Pinpoint the cell where the given text exists, returning its [X, Y] midpoint coordinate. 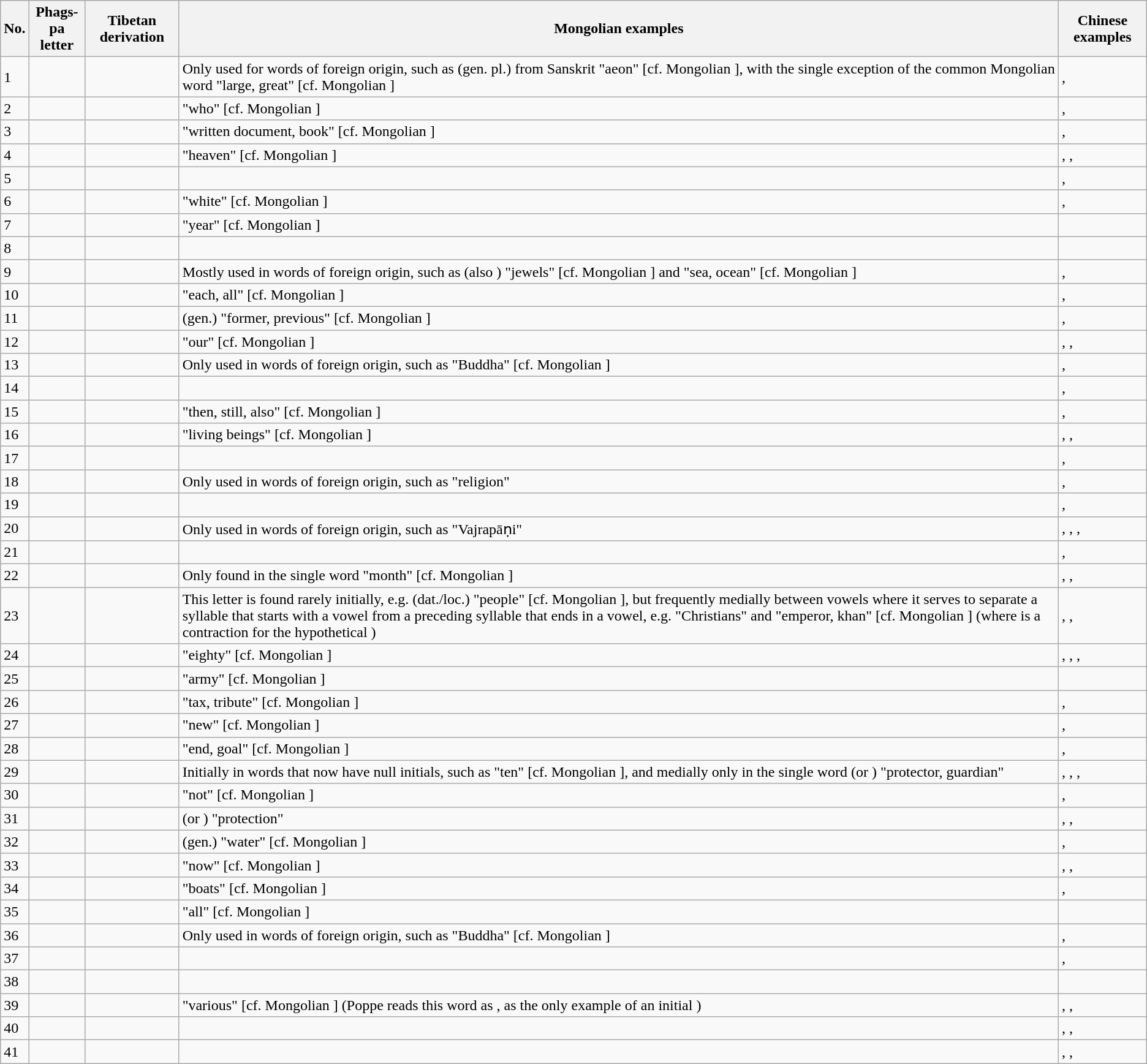
Mongolian examples [619, 29]
No. [15, 29]
11 [15, 318]
16 [15, 435]
14 [15, 388]
Only used in words of foreign origin, such as "Vajrapāṇi" [619, 529]
"who" [cf. Mongolian ] [619, 108]
34 [15, 888]
5 [15, 178]
Phags-paletter [56, 29]
(gen.) "former, previous" [cf. Mongolian ] [619, 318]
12 [15, 341]
Mostly used in words of foreign origin, such as (also ) "jewels" [cf. Mongolian ] and "sea, ocean" [cf. Mongolian ] [619, 271]
"heaven" [cf. Mongolian ] [619, 155]
27 [15, 725]
"various" [cf. Mongolian ] (Poppe reads this word as , as the only example of an initial ) [619, 1005]
18 [15, 481]
Only used in words of foreign origin, such as "religion" [619, 481]
3 [15, 132]
15 [15, 412]
10 [15, 295]
35 [15, 911]
29 [15, 772]
(or ) "protection" [619, 818]
"all" [cf. Mongolian ] [619, 911]
Chinese examples [1103, 29]
19 [15, 505]
28 [15, 749]
30 [15, 795]
38 [15, 982]
Tibetan derivation [132, 29]
13 [15, 365]
24 [15, 655]
"written document, book" [cf. Mongolian ] [619, 132]
17 [15, 458]
"year" [cf. Mongolian ] [619, 225]
25 [15, 679]
4 [15, 155]
"tax, tribute" [cf. Mongolian ] [619, 702]
"army" [cf. Mongolian ] [619, 679]
"now" [cf. Mongolian ] [619, 865]
"new" [cf. Mongolian ] [619, 725]
33 [15, 865]
Only found in the single word "month" [cf. Mongolian ] [619, 576]
23 [15, 616]
(gen.) "water" [cf. Mongolian ] [619, 842]
26 [15, 702]
31 [15, 818]
32 [15, 842]
9 [15, 271]
"not" [cf. Mongolian ] [619, 795]
"eighty" [cf. Mongolian ] [619, 655]
21 [15, 553]
6 [15, 202]
39 [15, 1005]
"boats" [cf. Mongolian ] [619, 888]
1 [15, 77]
"then, still, also" [cf. Mongolian ] [619, 412]
8 [15, 248]
"each, all" [cf. Mongolian ] [619, 295]
22 [15, 576]
"end, goal" [cf. Mongolian ] [619, 749]
"white" [cf. Mongolian ] [619, 202]
40 [15, 1028]
37 [15, 959]
41 [15, 1052]
2 [15, 108]
"our" [cf. Mongolian ] [619, 341]
7 [15, 225]
Initially in words that now have null initials, such as "ten" [cf. Mongolian ], and medially only in the single word (or ) "protector, guardian" [619, 772]
36 [15, 935]
20 [15, 529]
"living beings" [cf. Mongolian ] [619, 435]
